Determine the [X, Y] coordinate at the center of the cell enclosing the given text.  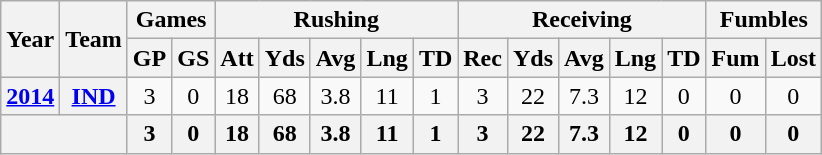
Fumbles [764, 20]
GS [194, 58]
Fum [736, 58]
Rushing [336, 20]
Team [94, 39]
GP [149, 58]
IND [94, 96]
2014 [30, 96]
Rec [483, 58]
Att [237, 58]
Receiving [582, 20]
Year [30, 39]
Games [170, 20]
Lost [793, 58]
